Output the (x, y) coordinate of the center of the cell containing the given text.  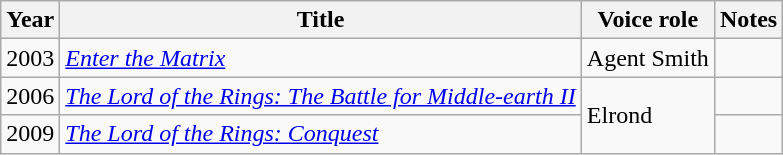
Enter the Matrix (320, 58)
2009 (30, 134)
The Lord of the Rings: Conquest (320, 134)
The Lord of the Rings: The Battle for Middle-earth II (320, 96)
Year (30, 20)
2006 (30, 96)
Agent Smith (648, 58)
Voice role (648, 20)
2003 (30, 58)
Notes (748, 20)
Elrond (648, 115)
Title (320, 20)
